Capture the cell that displays the provided text and extract its (x, y) central coordinate. 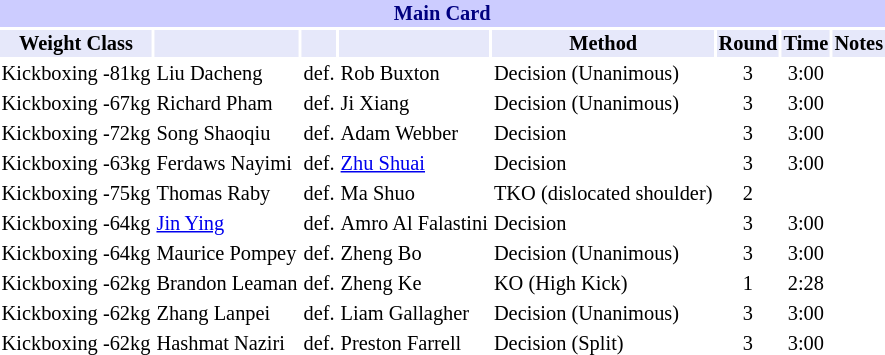
Liam Gallagher (414, 314)
Weight Class (76, 44)
Richard Pham (227, 104)
Method (603, 44)
Liu Dacheng (227, 74)
Maurice Pompey (227, 254)
Thomas Raby (227, 194)
2:28 (806, 284)
2 (748, 194)
Rob Buxton (414, 74)
Zheng Ke (414, 284)
Round (748, 44)
Jin Ying (227, 224)
Zhang Lanpei (227, 314)
Ferdaws Nayimi (227, 164)
Zhu Shuai (414, 164)
Ma Shuo (414, 194)
Kickboxing -72kg (76, 134)
TKO (dislocated shoulder) (603, 194)
Kickboxing -81kg (76, 74)
Time (806, 44)
Kickboxing -63kg (76, 164)
1 (748, 284)
Kickboxing -75kg (76, 194)
Notes (859, 44)
Song Shaoqiu (227, 134)
Ji Xiang (414, 104)
Amro Al Falastini (414, 224)
KO (High Kick) (603, 284)
Zheng Bo (414, 254)
Kickboxing -67kg (76, 104)
Brandon Leaman (227, 284)
Adam Webber (414, 134)
Main Card (442, 14)
